For the text-containing cell, return its midpoint in (X, Y) coordinate format. 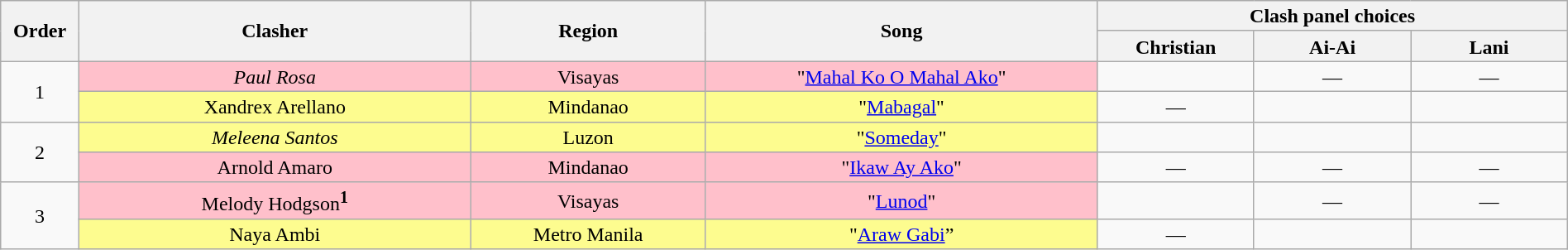
Arnold Amaro (275, 167)
Song (901, 31)
2 (40, 152)
Paul Rosa (275, 76)
"Lunod" (901, 200)
"Mabagal" (901, 106)
Christian (1176, 46)
"Araw Gabi” (901, 235)
Metro Manila (588, 235)
Naya Ambi (275, 235)
"Ikaw Ay Ako" (901, 167)
"Someday" (901, 137)
Xandrex Arellano (275, 106)
"Mahal Ko O Mahal Ako" (901, 76)
Clasher (275, 31)
Luzon (588, 137)
3 (40, 215)
Lani (1489, 46)
Ai-Ai (1331, 46)
Melody Hodgson1 (275, 200)
Region (588, 31)
Order (40, 31)
Meleena Santos (275, 137)
Clash panel choices (1332, 17)
1 (40, 91)
